Identify which cell holds the provided text, then report its [X, Y] central coordinate. 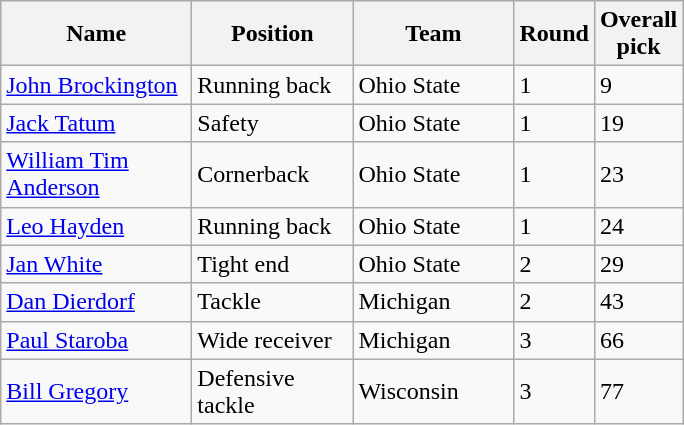
Cornerback [272, 174]
Name [96, 34]
Round [554, 34]
23 [638, 174]
Leo Hayden [96, 226]
Safety [272, 123]
19 [638, 123]
Dan Dierdorf [96, 302]
Tight end [272, 264]
43 [638, 302]
Overall pick [638, 34]
77 [638, 392]
Team [434, 34]
Paul Staroba [96, 340]
John Brockington [96, 85]
Bill Gregory [96, 392]
Jack Tatum [96, 123]
Wide receiver [272, 340]
Tackle [272, 302]
Defensive tackle [272, 392]
9 [638, 85]
29 [638, 264]
Jan White [96, 264]
Wisconsin [434, 392]
Position [272, 34]
William Tim Anderson [96, 174]
66 [638, 340]
24 [638, 226]
